For the text-containing cell, return its midpoint in (x, y) coordinate format. 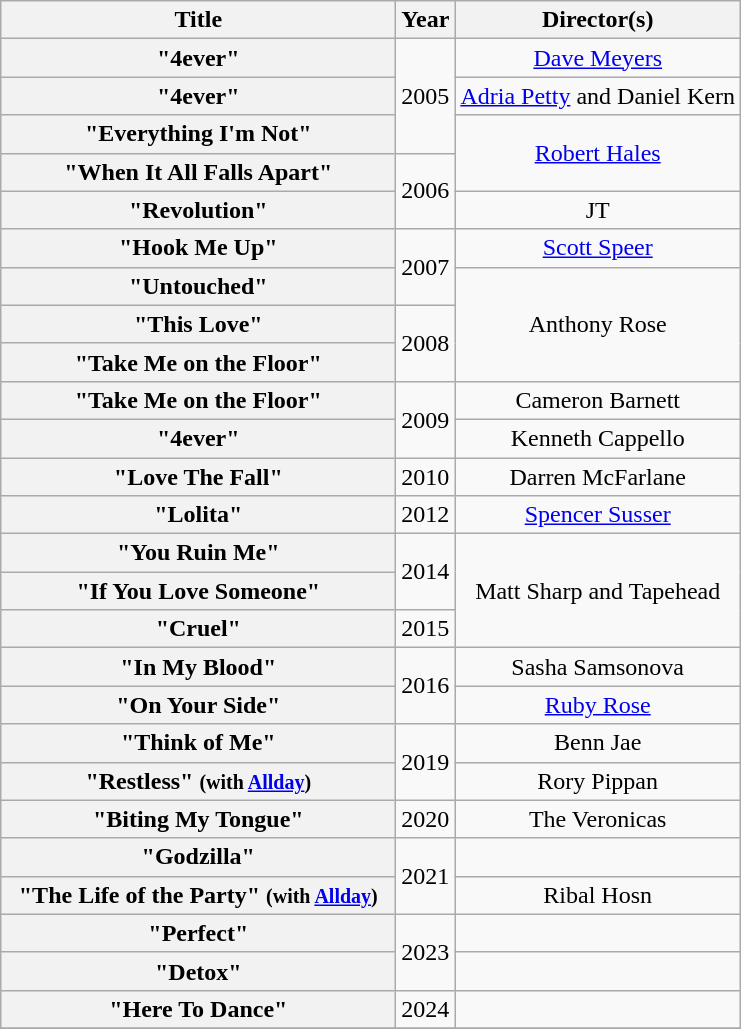
"Restless" (with Allday) (198, 781)
"This Love" (198, 324)
Scott Speer (598, 248)
"You Ruin Me" (198, 553)
Title (198, 20)
2016 (426, 686)
"Here To Dance" (198, 1009)
Rory Pippan (598, 781)
Dave Meyers (598, 58)
Benn Jae (598, 743)
Kenneth Cappello (598, 438)
2023 (426, 952)
Ruby Rose (598, 705)
"Everything I'm Not" (198, 134)
Year (426, 20)
2019 (426, 762)
"Revolution" (198, 210)
"Detox" (198, 971)
Director(s) (598, 20)
Adria Petty and Daniel Kern (598, 96)
2006 (426, 191)
"On Your Side" (198, 705)
2014 (426, 572)
2024 (426, 1009)
"Untouched" (198, 286)
"Godzilla" (198, 857)
Cameron Barnett (598, 400)
"Hook Me Up" (198, 248)
"When It All Falls Apart" (198, 172)
2020 (426, 819)
Darren McFarlane (598, 477)
JT (598, 210)
Matt Sharp and Tapehead (598, 591)
"Cruel" (198, 629)
2021 (426, 876)
"Lolita" (198, 515)
Anthony Rose (598, 324)
Ribal Hosn (598, 895)
"Biting My Tongue" (198, 819)
"In My Blood" (198, 667)
2010 (426, 477)
"Love The Fall" (198, 477)
The Veronicas (598, 819)
"Think of Me" (198, 743)
Robert Hales (598, 153)
Sasha Samsonova (598, 667)
2012 (426, 515)
"If You Love Someone" (198, 591)
2015 (426, 629)
2005 (426, 96)
Spencer Susser (598, 515)
2007 (426, 267)
2008 (426, 343)
2009 (426, 419)
"Perfect" (198, 933)
"The Life of the Party" (with Allday) (198, 895)
